Identify which cell holds the provided text, then report its [X, Y] central coordinate. 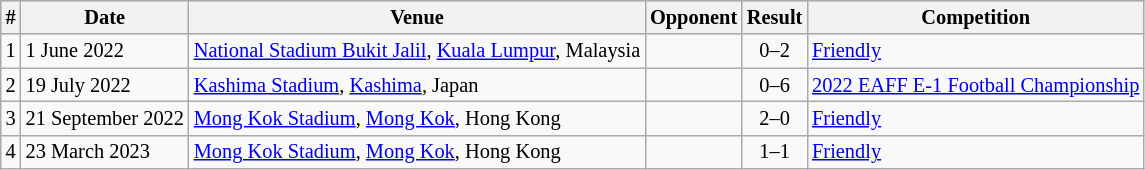
4 [11, 152]
Venue [417, 17]
# [11, 17]
1 June 2022 [105, 51]
National Stadium Bukit Jalil, Kuala Lumpur, Malaysia [417, 51]
0–6 [774, 85]
2–0 [774, 118]
21 September 2022 [105, 118]
Kashima Stadium, Kashima, Japan [417, 85]
1 [11, 51]
1–1 [774, 152]
2 [11, 85]
23 March 2023 [105, 152]
Competition [976, 17]
2022 EAFF E-1 Football Championship [976, 85]
0–2 [774, 51]
3 [11, 118]
Result [774, 17]
19 July 2022 [105, 85]
Date [105, 17]
Opponent [694, 17]
